Output the (X, Y) coordinate of the center of the cell containing the given text.  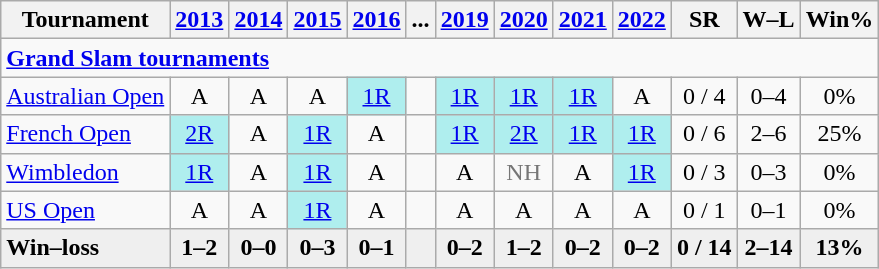
US Open (86, 210)
NH (524, 172)
2019 (464, 20)
2020 (524, 20)
0 / 1 (704, 210)
W–L (768, 20)
Win–loss (86, 248)
2014 (258, 20)
2021 (582, 20)
Grand Slam tournaments (440, 58)
13% (840, 248)
Win% (840, 20)
SR (704, 20)
... (420, 20)
0 / 14 (704, 248)
2013 (200, 20)
Australian Open (86, 96)
2–6 (768, 134)
Tournament (86, 20)
2–14 (768, 248)
0–0 (258, 248)
2015 (318, 20)
2022 (642, 20)
Wimbledon (86, 172)
25% (840, 134)
0 / 6 (704, 134)
0 / 4 (704, 96)
French Open (86, 134)
2016 (376, 20)
0 / 3 (704, 172)
0–4 (768, 96)
